From the cell containing the given text, extract its center point as (x, y) coordinate. 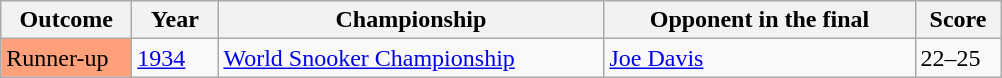
Runner-up (66, 58)
Year (175, 20)
22–25 (958, 58)
Score (958, 20)
1934 (175, 58)
Outcome (66, 20)
World Snooker Championship (411, 58)
Opponent in the final (760, 20)
Joe Davis (760, 58)
Championship (411, 20)
